Pinpoint the cell where the given text exists, returning its (X, Y) midpoint coordinate. 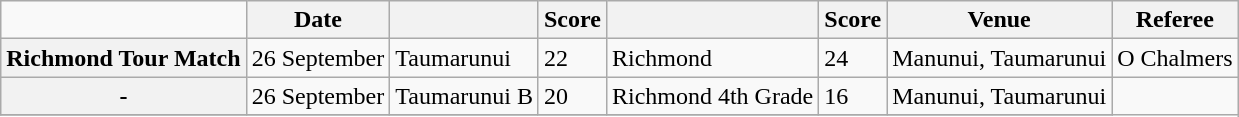
22 (572, 58)
Richmond Tour Match (124, 58)
Taumarunui B (464, 96)
Richmond 4th Grade (712, 96)
Richmond (712, 58)
Referee (1175, 20)
20 (572, 96)
- (124, 96)
Date (318, 20)
Taumarunui (464, 58)
O Chalmers (1175, 58)
16 (853, 96)
Venue (1000, 20)
24 (853, 58)
